Extract the (X, Y) coordinate from the center of the cell holding the provided text.  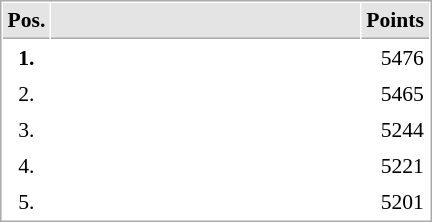
5. (26, 201)
Points (396, 21)
5476 (396, 57)
4. (26, 165)
5201 (396, 201)
5465 (396, 93)
3. (26, 129)
1. (26, 57)
5244 (396, 129)
5221 (396, 165)
2. (26, 93)
Pos. (26, 21)
